Scan for the cell matching the given text and deliver its (x, y) coordinate at center. 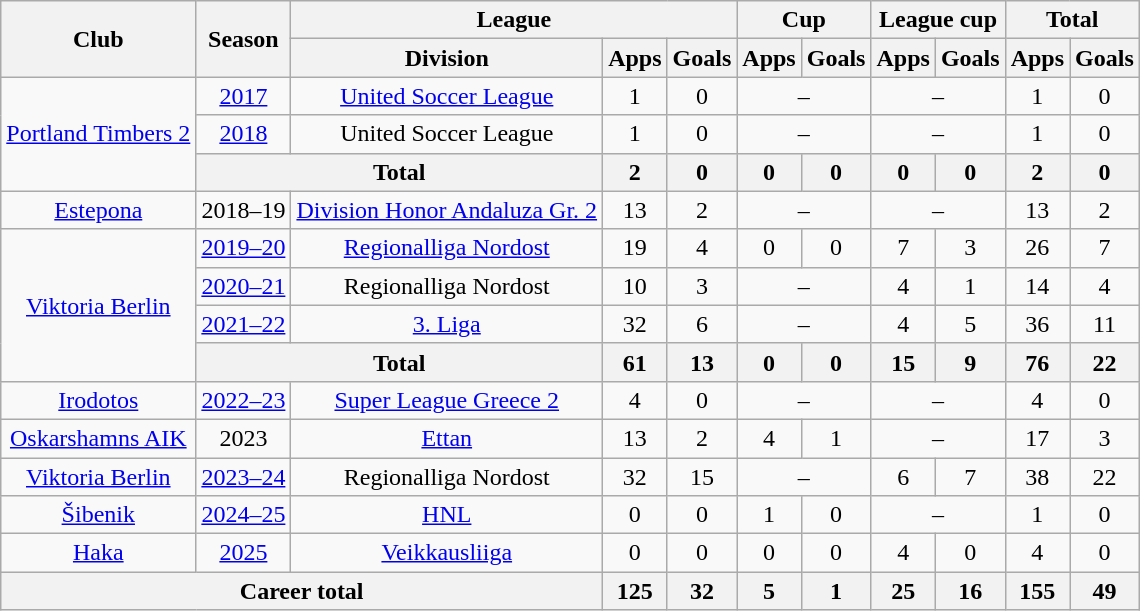
2018–19 (244, 210)
Estepona (98, 210)
2022–23 (244, 400)
2021–22 (244, 324)
Irodotos (98, 400)
3. Liga (447, 324)
Career total (302, 591)
2025 (244, 553)
2020–21 (244, 286)
Ettan (447, 438)
Cup (804, 20)
36 (1037, 324)
2019–20 (244, 248)
Šibenik (98, 515)
Club (98, 39)
Portland Timbers 2 (98, 134)
2018 (244, 134)
155 (1037, 591)
League cup (938, 20)
76 (1037, 362)
125 (635, 591)
Oskarshamns AIK (98, 438)
11 (1105, 324)
2017 (244, 96)
Super League Greece 2 (447, 400)
Haka (98, 553)
14 (1037, 286)
Veikkausliiga (447, 553)
10 (635, 286)
38 (1037, 477)
17 (1037, 438)
19 (635, 248)
2023–24 (244, 477)
Season (244, 39)
2023 (244, 438)
26 (1037, 248)
49 (1105, 591)
9 (970, 362)
2024–25 (244, 515)
25 (903, 591)
League (514, 20)
Division Honor Andaluza Gr. 2 (447, 210)
61 (635, 362)
Division (447, 58)
HNL (447, 515)
16 (970, 591)
